Identify which cell holds the provided text, then report its (X, Y) central coordinate. 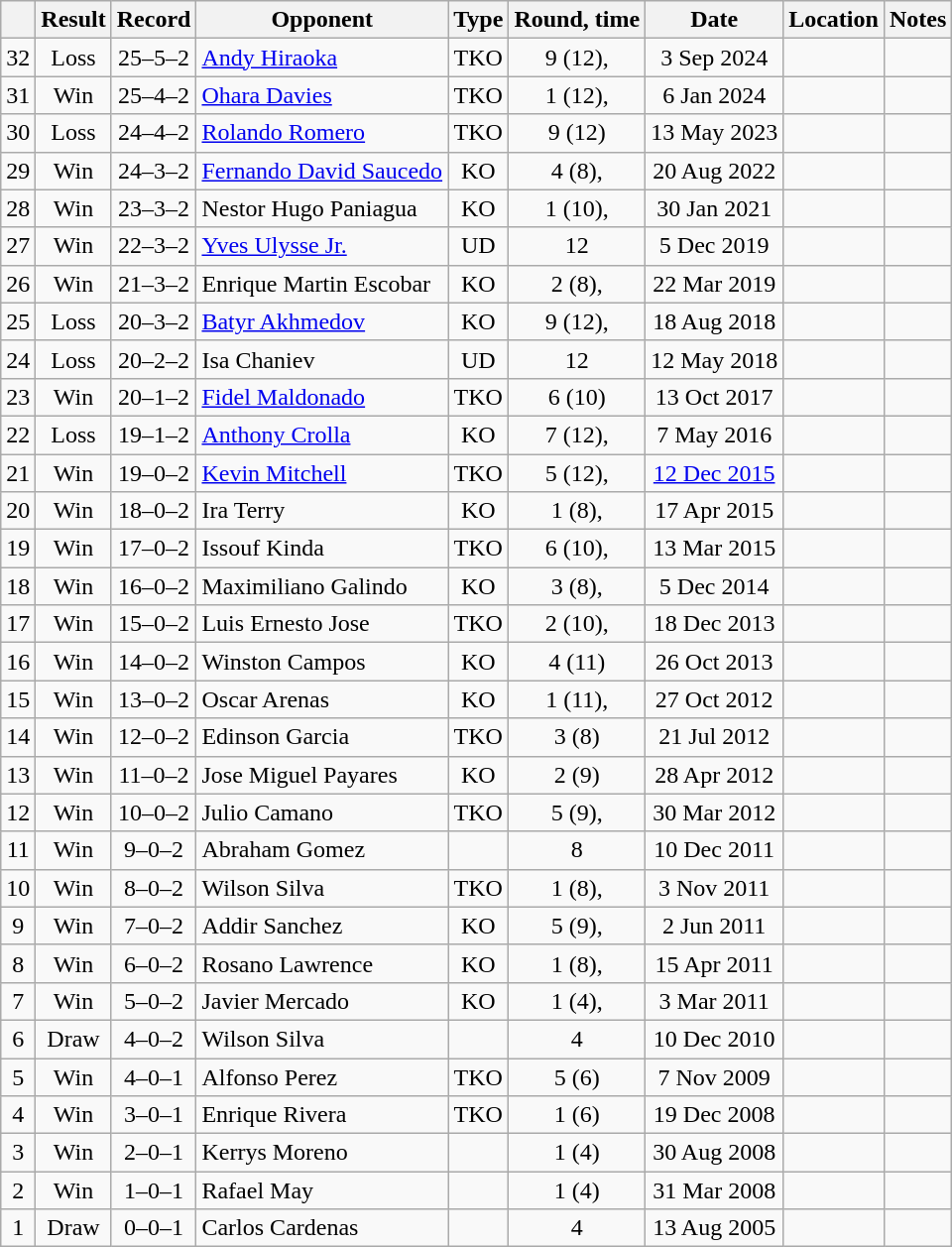
3 (8) (577, 737)
5 (12), (577, 473)
19 (18, 549)
15 (18, 699)
Date (714, 20)
1 (4), (577, 1001)
5 (6) (577, 1076)
Alfonso Perez (322, 1076)
20 Aug 2022 (714, 171)
8–0–2 (154, 888)
Maximiliano Galindo (322, 586)
1 (18, 1228)
15–0–2 (154, 624)
Anthony Crolla (322, 435)
19–1–2 (154, 435)
31 (18, 95)
Enrique Martin Escobar (322, 284)
Julio Camano (322, 812)
Oscar Arenas (322, 699)
10–0–2 (154, 812)
2 Jun 2011 (714, 926)
3 (18, 1153)
Nestor Hugo Paniagua (322, 208)
Jose Miguel Payares (322, 775)
12–0–2 (154, 737)
7 May 2016 (714, 435)
21–3–2 (154, 284)
4–0–2 (154, 1039)
18 Aug 2018 (714, 321)
9–0–2 (154, 850)
21 Jul 2012 (714, 737)
2 (8), (577, 284)
3 Mar 2011 (714, 1001)
6 (10) (577, 397)
7–0–2 (154, 926)
7 (12), (577, 435)
4 (11) (577, 662)
1 (11), (577, 699)
9 (18, 926)
27 Oct 2012 (714, 699)
Rolando Romero (322, 133)
28 Apr 2012 (714, 775)
Kevin Mitchell (322, 473)
1 (12), (577, 95)
19–0–2 (154, 473)
17 Apr 2015 (714, 511)
Type (478, 20)
2–0–1 (154, 1153)
18 Dec 2013 (714, 624)
22 Mar 2019 (714, 284)
20 (18, 511)
11–0–2 (154, 775)
7 Nov 2009 (714, 1076)
22–3–2 (154, 246)
5–0–2 (154, 1001)
2 (9) (577, 775)
21 (18, 473)
20–3–2 (154, 321)
20–1–2 (154, 397)
32 (18, 58)
10 Dec 2011 (714, 850)
28 (18, 208)
12 Dec 2015 (714, 473)
7 (18, 1001)
14 (18, 737)
26 (18, 284)
Batyr Akhmedov (322, 321)
11 (18, 850)
10 Dec 2010 (714, 1039)
Fidel Maldonado (322, 397)
1 (10), (577, 208)
13–0–2 (154, 699)
15 Apr 2011 (714, 963)
13 Oct 2017 (714, 397)
13 May 2023 (714, 133)
Abraham Gomez (322, 850)
Addir Sanchez (322, 926)
Yves Ulysse Jr. (322, 246)
24–3–2 (154, 171)
13 (18, 775)
10 (18, 888)
Kerrys Moreno (322, 1153)
16 (18, 662)
6–0–2 (154, 963)
23–3–2 (154, 208)
Javier Mercado (322, 1001)
Luis Ernesto Jose (322, 624)
19 Dec 2008 (714, 1115)
Fernando David Saucedo (322, 171)
Record (154, 20)
3 Sep 2024 (714, 58)
13 Aug 2005 (714, 1228)
Location (834, 20)
1 (6) (577, 1115)
Round, time (577, 20)
31 Mar 2008 (714, 1190)
Enrique Rivera (322, 1115)
0–0–1 (154, 1228)
22 (18, 435)
4–0–1 (154, 1076)
4 (8), (577, 171)
29 (18, 171)
12 May 2018 (714, 359)
5 Dec 2014 (714, 586)
3 (8), (577, 586)
9 (12) (577, 133)
13 Mar 2015 (714, 549)
17–0–2 (154, 549)
Opponent (322, 20)
26 Oct 2013 (714, 662)
18–0–2 (154, 511)
Ira Terry (322, 511)
30 Aug 2008 (714, 1153)
6 (18, 1039)
24 (18, 359)
2 (10), (577, 624)
23 (18, 397)
Andy Hiraoka (322, 58)
5 (18, 1076)
25–5–2 (154, 58)
5 Dec 2019 (714, 246)
1–0–1 (154, 1190)
30 (18, 133)
Winston Campos (322, 662)
Notes (917, 20)
3 Nov 2011 (714, 888)
18 (18, 586)
Carlos Cardenas (322, 1228)
25–4–2 (154, 95)
16–0–2 (154, 586)
Result (73, 20)
27 (18, 246)
6 Jan 2024 (714, 95)
Issouf Kinda (322, 549)
24–4–2 (154, 133)
Rosano Lawrence (322, 963)
Isa Chaniev (322, 359)
Ohara Davies (322, 95)
6 (10), (577, 549)
30 Jan 2021 (714, 208)
20–2–2 (154, 359)
Edinson Garcia (322, 737)
Rafael May (322, 1190)
3–0–1 (154, 1115)
25 (18, 321)
17 (18, 624)
30 Mar 2012 (714, 812)
2 (18, 1190)
14–0–2 (154, 662)
